Scan for the cell matching the given text and deliver its [X, Y] coordinate at center. 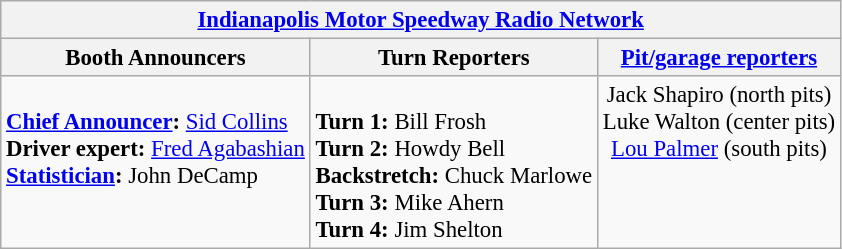
Turn 1: Bill Frosh Turn 2: Howdy Bell Backstretch: Chuck Marlowe Turn 3: Mike Ahern Turn 4: Jim Shelton [454, 162]
Booth Announcers [156, 58]
Jack Shapiro (north pits)Luke Walton (center pits)Lou Palmer (south pits) [718, 162]
Indianapolis Motor Speedway Radio Network [421, 20]
Turn Reporters [454, 58]
Pit/garage reporters [718, 58]
Chief Announcer: Sid Collins Driver expert: Fred Agabashian Statistician: John DeCamp [156, 162]
